Provide the (X, Y) coordinate of the cell's center where the given text is located.  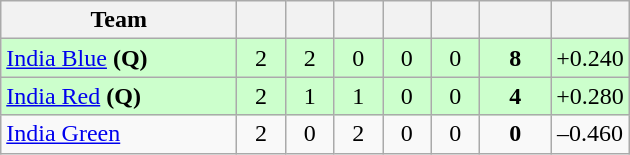
India Red (Q) (119, 96)
4 (516, 96)
+0.240 (590, 58)
India Green (119, 134)
8 (516, 58)
India Blue (Q) (119, 58)
+0.280 (590, 96)
Team (119, 20)
–0.460 (590, 134)
